Detect which cell encompasses the target text, then output its (x, y) center coordinate. 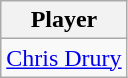
Chris Drury (64, 58)
Player (64, 20)
